Locate the cell with the specified text and output its (X, Y) center coordinate. 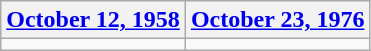
October 12, 1958 (94, 20)
October 23, 1976 (278, 20)
